Pinpoint the cell where the given text exists, returning its [x, y] midpoint coordinate. 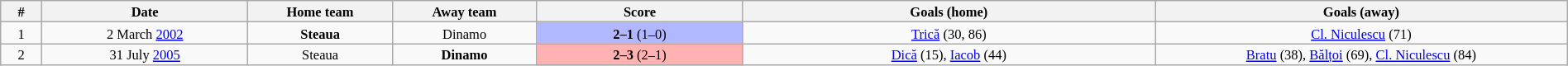
2 [22, 54]
Trică (30, 86) [949, 33]
Home team [320, 12]
Bratu (38), Bălțoi (69), Cl. Niculescu (84) [1361, 54]
Goals (away) [1361, 12]
Cl. Niculescu (71) [1361, 33]
Score [640, 12]
1 [22, 33]
Date [146, 12]
Goals (home) [949, 12]
Away team [464, 12]
2–1 (1–0) [640, 33]
# [22, 12]
31 July 2005 [146, 54]
Dică (15), Iacob (44) [949, 54]
2 March 2002 [146, 33]
2–3 (2–1) [640, 54]
